Determine the [X, Y] coordinate at the center of the cell enclosing the given text.  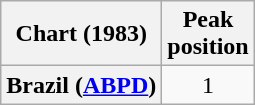
Peakposition [208, 34]
Brazil (ABPD) [82, 85]
Chart (1983) [82, 34]
1 [208, 85]
